Output the (X, Y) coordinate of the center of the cell containing the given text.  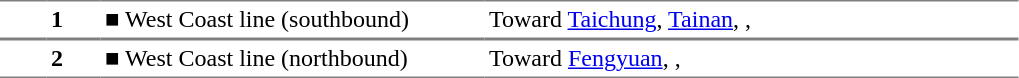
Toward Taichung, Tainan, , (751, 20)
2 (73, 58)
■ West Coast line (northbound) (292, 58)
1 (73, 20)
Toward Fengyuan, , (751, 58)
■ West Coast line (southbound) (292, 20)
